Determine the (x, y) coordinate at the center of the cell enclosing the given text.  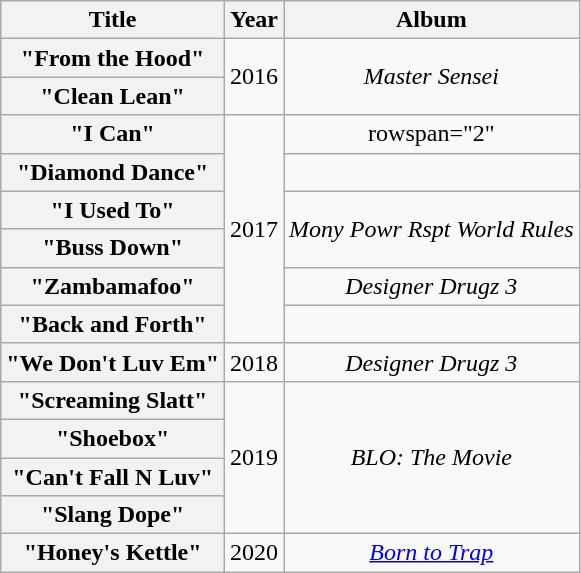
"Clean Lean" (113, 96)
Born to Trap (432, 553)
"We Don't Luv Em" (113, 362)
Master Sensei (432, 77)
rowspan="2" (432, 134)
"I Used To" (113, 210)
2019 (254, 457)
Mony Powr Rspt World Rules (432, 229)
2020 (254, 553)
2016 (254, 77)
"From the Hood" (113, 58)
Title (113, 20)
"Diamond Dance" (113, 172)
"Zambamafoo" (113, 286)
"Can't Fall N Luv" (113, 477)
Album (432, 20)
"Shoebox" (113, 438)
"Buss Down" (113, 248)
BLO: The Movie (432, 457)
"Screaming Slatt" (113, 400)
"Slang Dope" (113, 515)
"Honey's Kettle" (113, 553)
"I Can" (113, 134)
"Back and Forth" (113, 324)
2017 (254, 229)
2018 (254, 362)
Year (254, 20)
